Return the [X, Y] coordinate for the center point of the cell that contains the specified text.  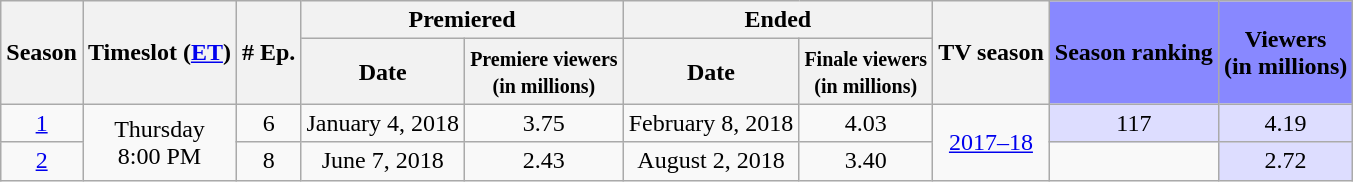
Ended [778, 20]
1 [42, 123]
Viewers(in millions) [1285, 52]
2 [42, 161]
3.75 [544, 123]
Finale viewers(in millions) [866, 72]
4.19 [1285, 123]
Season [42, 52]
August 2, 2018 [711, 161]
4.03 [866, 123]
2.43 [544, 161]
117 [1134, 123]
Timeslot (ET) [159, 52]
Premiere viewers(in millions) [544, 72]
Thursday8:00 PM [159, 142]
Premiered [462, 20]
6 [268, 123]
3.40 [866, 161]
8 [268, 161]
TV season [992, 52]
January 4, 2018 [383, 123]
# Ep. [268, 52]
Season ranking [1134, 52]
June 7, 2018 [383, 161]
2017–18 [992, 142]
2.72 [1285, 161]
February 8, 2018 [711, 123]
